Provide the [x, y] coordinate of the cell's center where the given text is located.  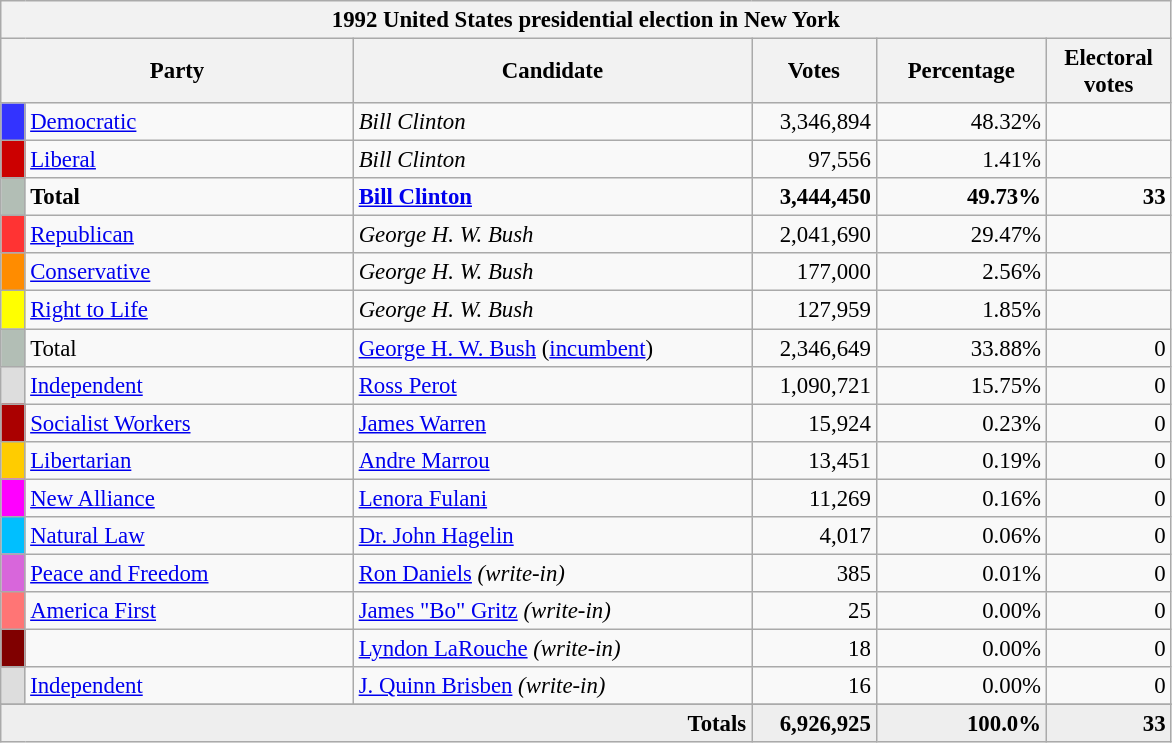
Republican [189, 235]
100.0% [961, 724]
0.19% [961, 460]
3,444,450 [814, 197]
177,000 [814, 273]
Democratic [189, 122]
385 [814, 573]
New Alliance [189, 498]
Right to Life [189, 310]
Lenora Fulani [552, 498]
18 [814, 648]
2,041,690 [814, 235]
2.56% [961, 273]
1.85% [961, 310]
Natural Law [189, 536]
Lyndon LaRouche (write-in) [552, 648]
Andre Marrou [552, 460]
Liberal [189, 160]
Peace and Freedom [189, 573]
3,346,894 [814, 122]
13,451 [814, 460]
11,269 [814, 498]
America First [189, 611]
Dr. John Hagelin [552, 536]
James Warren [552, 423]
97,556 [814, 160]
Conservative [189, 273]
Party [178, 72]
Totals [376, 724]
1992 United States presidential election in New York [586, 20]
Libertarian [189, 460]
16 [814, 686]
Ron Daniels (write-in) [552, 573]
48.32% [961, 122]
James "Bo" Gritz (write-in) [552, 611]
Electoral votes [1108, 72]
Votes [814, 72]
0.01% [961, 573]
0.23% [961, 423]
1.41% [961, 160]
25 [814, 611]
127,959 [814, 310]
J. Quinn Brisben (write-in) [552, 686]
4,017 [814, 536]
Candidate [552, 72]
George H. W. Bush (incumbent) [552, 348]
2,346,649 [814, 348]
29.47% [961, 235]
49.73% [961, 197]
Socialist Workers [189, 423]
Percentage [961, 72]
15.75% [961, 385]
0.06% [961, 536]
33.88% [961, 348]
1,090,721 [814, 385]
Ross Perot [552, 385]
6,926,925 [814, 724]
0.16% [961, 498]
15,924 [814, 423]
